Output the (x, y) coordinate of the center of the cell containing the given text.  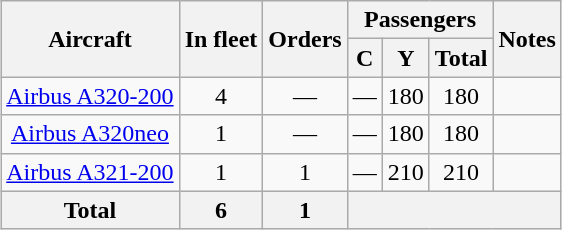
In fleet (221, 39)
Airbus A320neo (90, 134)
C (364, 58)
Airbus A321-200 (90, 172)
Airbus A320-200 (90, 96)
Notes (527, 39)
Aircraft (90, 39)
Passengers (420, 20)
6 (221, 210)
Orders (305, 39)
4 (221, 96)
Y (406, 58)
